Find where the given text appears and provide that cell's center as [x, y] coordinate. 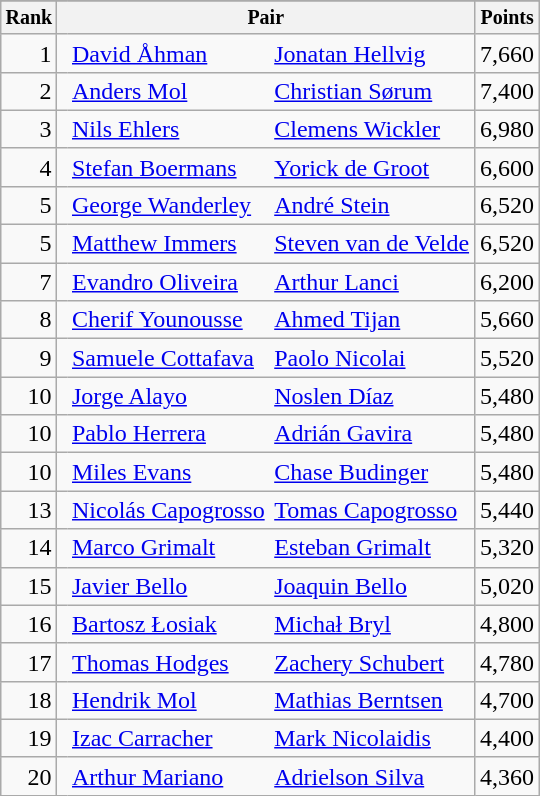
20 [29, 776]
3 [29, 129]
Esteban Grimalt [372, 548]
Mark Nicolaidis [372, 738]
4,360 [508, 776]
Arthur Mariano [168, 776]
Paolo Nicolai [372, 358]
Points [508, 18]
5,020 [508, 586]
Noslen Díaz [372, 396]
4 [29, 167]
Joaquin Bello [372, 586]
5,660 [508, 320]
16 [29, 624]
9 [29, 358]
7,660 [508, 53]
13 [29, 510]
Ahmed Tijan [372, 320]
Rank [29, 18]
Michał Bryl [372, 624]
4,700 [508, 700]
Nils Ehlers [168, 129]
Anders Mol [168, 91]
1 [29, 53]
7,400 [508, 91]
Christian Sørum [372, 91]
14 [29, 548]
Mathias Berntsen [372, 700]
Izac Carracher [168, 738]
Pair [266, 18]
Thomas Hodges [168, 662]
Yorick de Groot [372, 167]
5,520 [508, 358]
7 [29, 282]
Steven van de Velde [372, 244]
6,200 [508, 282]
Clemens Wickler [372, 129]
Miles Evans [168, 472]
Adrián Gavira [372, 434]
Matthew Immers [168, 244]
6,980 [508, 129]
2 [29, 91]
George Wanderley [168, 205]
17 [29, 662]
Nicolás Capogrosso [168, 510]
David Åhman [168, 53]
Arthur Lanci [372, 282]
Samuele Cottafava [168, 358]
4,780 [508, 662]
Tomas Capogrosso [372, 510]
19 [29, 738]
Evandro Oliveira [168, 282]
Pablo Herrera [168, 434]
8 [29, 320]
Cherif Younousse [168, 320]
15 [29, 586]
Chase Budinger [372, 472]
5,440 [508, 510]
6,600 [508, 167]
5,320 [508, 548]
Jonatan Hellvig [372, 53]
4,800 [508, 624]
Hendrik Mol [168, 700]
Zachery Schubert [372, 662]
18 [29, 700]
Jorge Alayo [168, 396]
André Stein [372, 205]
4,400 [508, 738]
Adrielson Silva [372, 776]
Bartosz Łosiak [168, 624]
Javier Bello [168, 586]
Marco Grimalt [168, 548]
Stefan Boermans [168, 167]
